For the text-containing cell, return its midpoint in (X, Y) coordinate format. 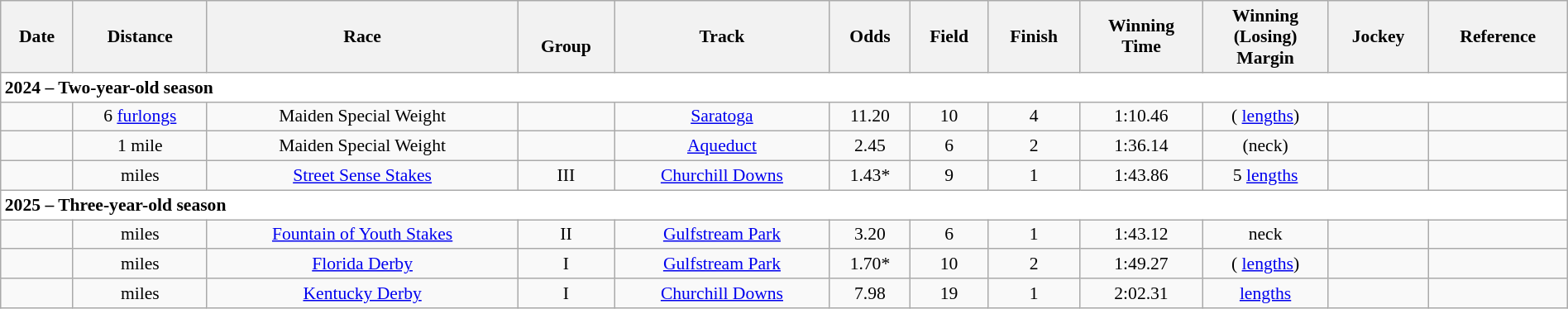
Field (949, 36)
III (566, 176)
1 mile (140, 146)
Saratoga (722, 116)
1.43* (870, 176)
neck (1265, 235)
7.98 (870, 293)
Group (566, 36)
Street Sense Stakes (362, 176)
3.20 (870, 235)
Odds (870, 36)
1:43.12 (1141, 235)
2.45 (870, 146)
1:36.14 (1141, 146)
Finish (1034, 36)
19 (949, 293)
1:43.86 (1141, 176)
4 (1034, 116)
lengths (1265, 293)
Aqueduct (722, 146)
11.20 (870, 116)
Winning(Losing)Margin (1265, 36)
1:49.27 (1141, 264)
II (566, 235)
Kentucky Derby (362, 293)
2025 – Three-year-old season (784, 205)
5 lengths (1265, 176)
Track (722, 36)
Jockey (1378, 36)
9 (949, 176)
1.70* (870, 264)
Fountain of Youth Stakes (362, 235)
Race (362, 36)
1:10.46 (1141, 116)
2024 – Two-year-old season (784, 88)
6 furlongs (140, 116)
Date (37, 36)
WinningTime (1141, 36)
Reference (1498, 36)
2:02.31 (1141, 293)
Florida Derby (362, 264)
(neck) (1265, 146)
Distance (140, 36)
